Capture the cell that displays the provided text and extract its [x, y] central coordinate. 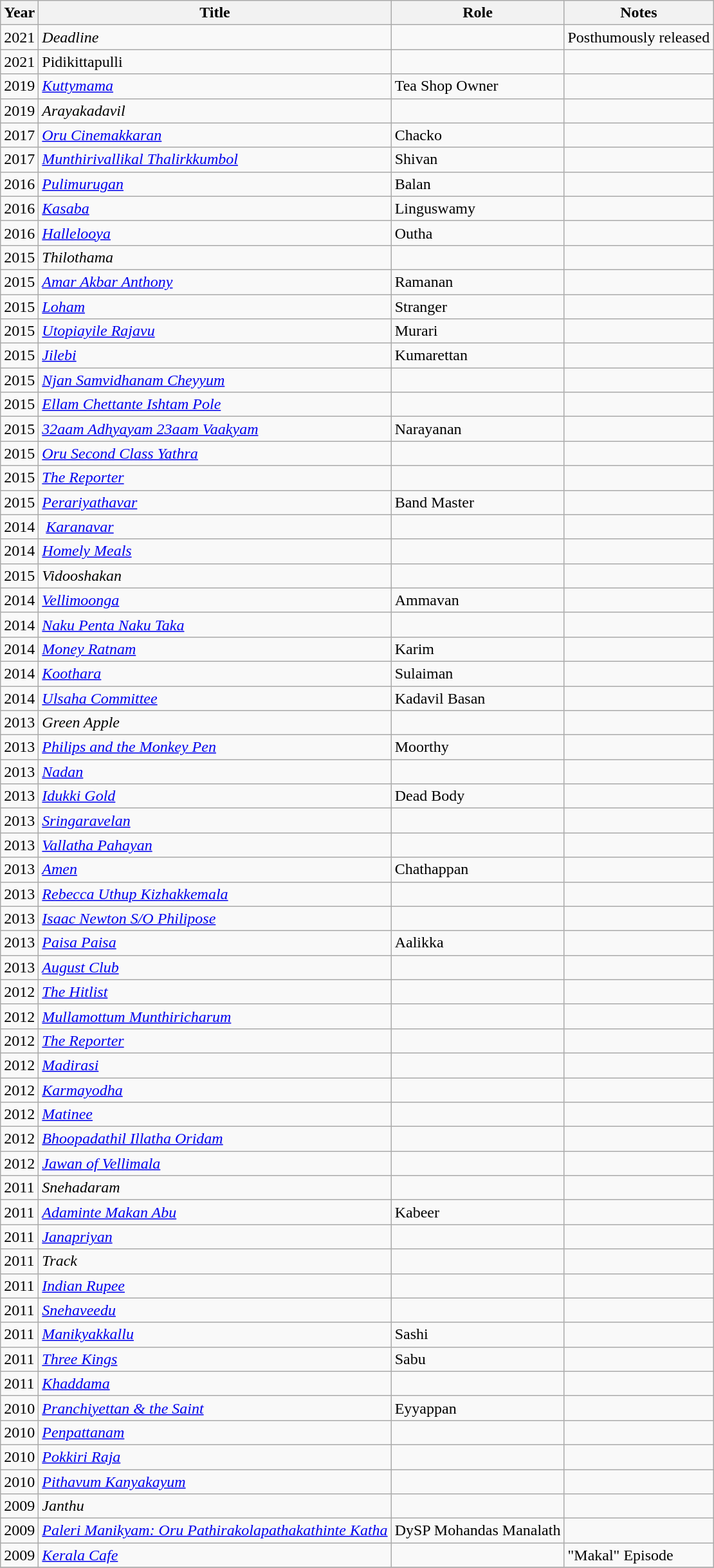
Outha [477, 233]
DySP Mohandas Manalath [477, 1531]
Oru Second Class Yathra [215, 453]
Eyyappan [477, 1408]
Koothara [215, 673]
Naku Penta Naku Taka [215, 624]
Aalikka [477, 943]
Pithavum Kanyakayum [215, 1481]
Karim [477, 649]
Sabu [477, 1359]
Shivan [477, 160]
Track [215, 1261]
Sashi [477, 1335]
Ramanan [477, 282]
Sringaravelan [215, 821]
Jilebi [215, 356]
Penpattanam [215, 1432]
"Makal" Episode [639, 1555]
Kumarettan [477, 356]
The Hitlist [215, 992]
Paleri Manikyam: Oru Pathirakolapathakathinte Katha [215, 1531]
Adaminte Makan Abu [215, 1212]
Kasaba [215, 208]
Linguswamy [477, 208]
Indian Rupee [215, 1286]
Balan [477, 184]
Arayakadavil [215, 111]
Bhoopadathil Illatha Oridam [215, 1139]
Isaac Newton S/O Philipose [215, 918]
Kuttymama [215, 86]
August Club [215, 967]
32aam Adhyayam 23aam Vaakyam [215, 429]
Money Ratnam [215, 649]
Murari [477, 331]
Pokkiri Raja [215, 1457]
Jawan of Vellimala [215, 1163]
Madirasi [215, 1065]
Amen [215, 870]
Pranchiyettan & the Saint [215, 1408]
Stranger [477, 307]
Utopiayile Rajavu [215, 331]
Janapriyan [215, 1237]
Nadan [215, 772]
Sulaiman [477, 673]
Idukki Gold [215, 796]
Kerala Cafe [215, 1555]
Deadline [215, 37]
Narayanan [477, 429]
Ammavan [477, 600]
Role [477, 13]
Perariyathavar [215, 502]
Vallatha Pahayan [215, 845]
Manikyakkallu [215, 1335]
Green Apple [215, 723]
Rebecca Uthup Kizhakkemala [215, 894]
Posthumously released [639, 37]
Band Master [477, 502]
Snehadaram [215, 1188]
Chacko [477, 135]
Moorthy [477, 747]
Paisa Paisa [215, 943]
Khaddama [215, 1383]
Dead Body [477, 796]
Philips and the Monkey Pen [215, 747]
Amar Akbar Anthony [215, 282]
Homely Meals [215, 551]
Pidikittapulli [215, 62]
Vidooshakan [215, 576]
Year [19, 13]
Snehaveedu [215, 1310]
Karmayodha [215, 1090]
Kabeer [477, 1212]
Mullamottum Munthiricharum [215, 1016]
Thilothama [215, 257]
Oru Cinemakkaran [215, 135]
Ellam Chettante Ishtam Pole [215, 405]
Hallelooya [215, 233]
Three Kings [215, 1359]
Njan Samvidhanam Cheyyum [215, 380]
Janthu [215, 1506]
Loham [215, 307]
Ulsaha Committee [215, 698]
Title [215, 13]
Chathappan [477, 870]
Notes [639, 13]
Kadavil Basan [477, 698]
Munthirivallikal Thalirkkumbol [215, 160]
Pulimurugan [215, 184]
Vellimoonga [215, 600]
Karanavar [215, 527]
Matinee [215, 1115]
Tea Shop Owner [477, 86]
